Output the (X, Y) coordinate of the center of the cell containing the given text.  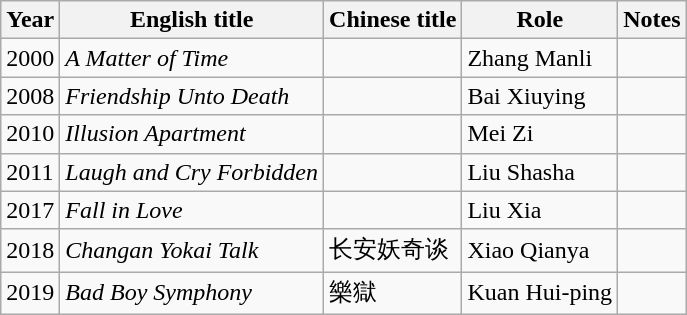
2011 (30, 172)
Kuan Hui-ping (540, 294)
Friendship Unto Death (192, 96)
Chinese title (393, 20)
Role (540, 20)
Fall in Love (192, 210)
Xiao Qianya (540, 250)
2010 (30, 134)
Liu Shasha (540, 172)
2019 (30, 294)
Laugh and Cry Forbidden (192, 172)
2008 (30, 96)
2000 (30, 58)
2017 (30, 210)
Bad Boy Symphony (192, 294)
A Matter of Time (192, 58)
Illusion Apartment (192, 134)
长安妖奇谈 (393, 250)
Notes (652, 20)
Liu Xia (540, 210)
樂獄 (393, 294)
Year (30, 20)
Mei Zi (540, 134)
2018 (30, 250)
Changan Yokai Talk (192, 250)
English title (192, 20)
Zhang Manli (540, 58)
Bai Xiuying (540, 96)
